Identify which cell holds the provided text, then report its (X, Y) central coordinate. 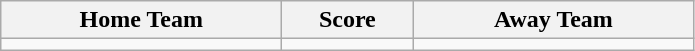
Away Team (554, 20)
Home Team (142, 20)
Score (348, 20)
